Identify which cell holds the provided text, then report its [x, y] central coordinate. 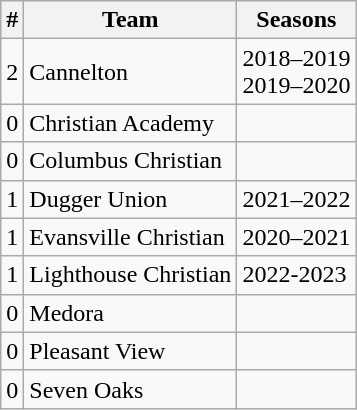
# [12, 20]
Seven Oaks [130, 389]
Christian Academy [130, 123]
Seasons [296, 20]
2021–2022 [296, 199]
Pleasant View [130, 351]
Medora [130, 313]
Cannelton [130, 72]
Columbus Christian [130, 161]
Evansville Christian [130, 237]
2022-2023 [296, 275]
2020–2021 [296, 237]
Dugger Union [130, 199]
2018–20192019–2020 [296, 72]
Team [130, 20]
Lighthouse Christian [130, 275]
2 [12, 72]
